Return the (x, y) coordinate for the center point of the cell that contains the specified text.  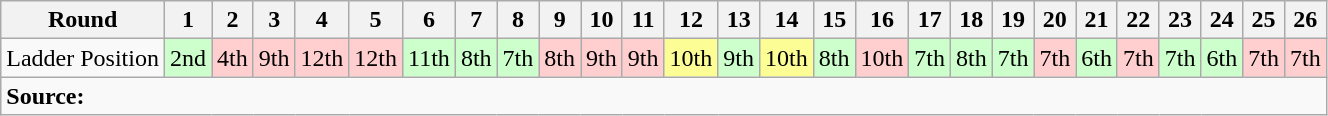
8 (518, 20)
4th (233, 58)
7 (476, 20)
5 (376, 20)
11 (643, 20)
25 (1264, 20)
16 (882, 20)
18 (972, 20)
13 (739, 20)
11th (428, 58)
23 (1180, 20)
Ladder Position (83, 58)
20 (1055, 20)
2 (233, 20)
9 (560, 20)
15 (834, 20)
21 (1097, 20)
24 (1222, 20)
12 (691, 20)
Round (83, 20)
Source: (664, 96)
4 (322, 20)
3 (274, 20)
19 (1013, 20)
17 (930, 20)
1 (188, 20)
26 (1305, 20)
22 (1138, 20)
2nd (188, 58)
10 (602, 20)
6 (428, 20)
14 (787, 20)
